Return the (X, Y) coordinate for the center point of the cell that contains the specified text.  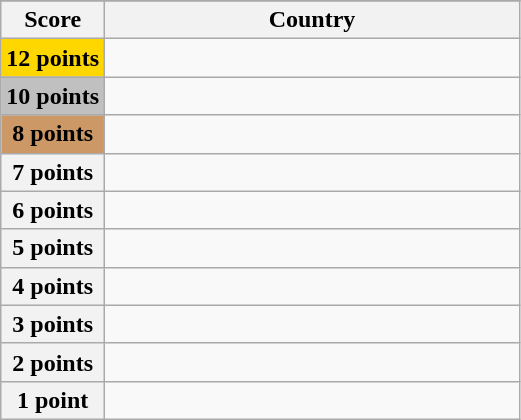
5 points (53, 248)
Country (312, 20)
2 points (53, 362)
6 points (53, 210)
8 points (53, 134)
1 point (53, 400)
12 points (53, 58)
3 points (53, 324)
7 points (53, 172)
4 points (53, 286)
10 points (53, 96)
Score (53, 20)
